Locate the cell with the specified text and output its (X, Y) center coordinate. 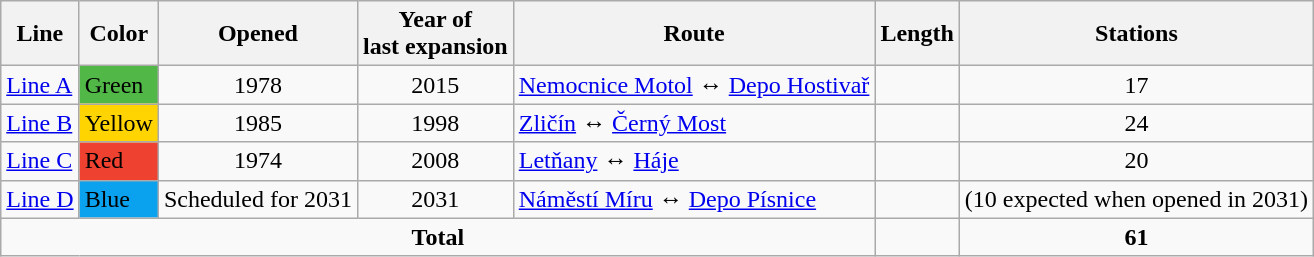
(10 expected when opened in 2031) (1136, 199)
Route (694, 34)
Length (917, 34)
Letňany ↔ Háje (694, 161)
17 (1136, 85)
Line C (40, 161)
Red (118, 161)
Zličín ↔ Černý Most (694, 123)
Line (40, 34)
61 (1136, 237)
Blue (118, 199)
Scheduled for 2031 (258, 199)
24 (1136, 123)
Total (438, 237)
Náměstí Míru ↔ Depo Písnice (694, 199)
Color (118, 34)
1978 (258, 85)
Green (118, 85)
1985 (258, 123)
2015 (435, 85)
Opened (258, 34)
1998 (435, 123)
Yellow (118, 123)
2031 (435, 199)
Line A (40, 85)
Nemocnice Motol ↔ Depo Hostivař (694, 85)
20 (1136, 161)
Stations (1136, 34)
Line D (40, 199)
2008 (435, 161)
Line B (40, 123)
Year oflast expansion (435, 34)
1974 (258, 161)
